Output the [x, y] coordinate of the center of the cell containing the given text.  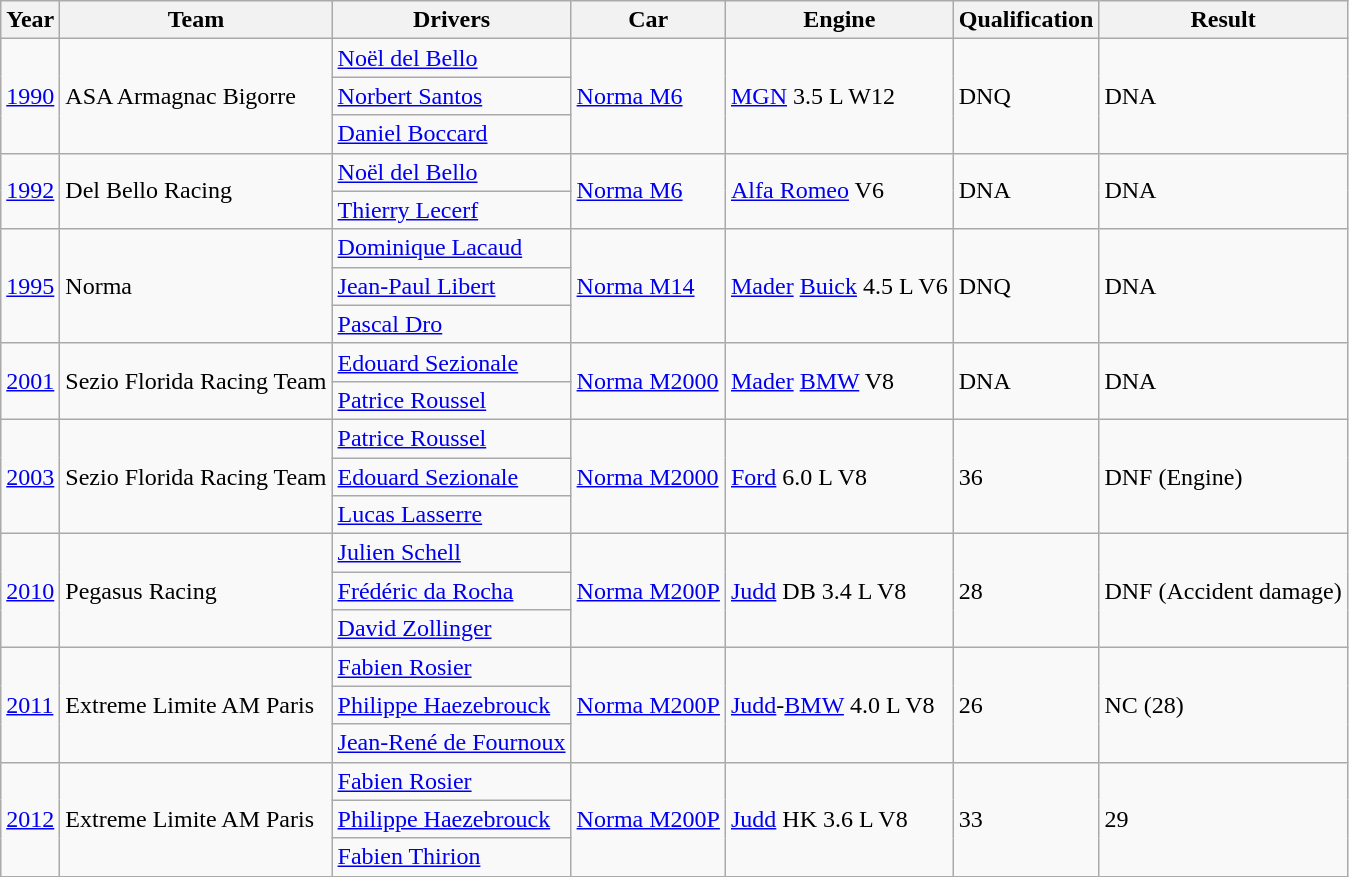
Jean-Paul Libert [452, 286]
2010 [30, 591]
1990 [30, 96]
ASA Armagnac Bigorre [196, 96]
Team [196, 20]
David Zollinger [452, 629]
NC (28) [1223, 705]
Norbert Santos [452, 96]
Daniel Boccard [452, 134]
Year [30, 20]
Judd DB 3.4 L V8 [839, 591]
Dominique Lacaud [452, 248]
33 [1026, 819]
Del Bello Racing [196, 191]
Thierry Lecerf [452, 210]
Pegasus Racing [196, 591]
Judd HK 3.6 L V8 [839, 819]
2011 [30, 705]
DNF (Engine) [1223, 476]
2003 [30, 476]
Norma [196, 286]
Fabien Thirion [452, 857]
Qualification [1026, 20]
Lucas Lasserre [452, 515]
Alfa Romeo V6 [839, 191]
1995 [30, 286]
29 [1223, 819]
Jean-René de Fournoux [452, 743]
Result [1223, 20]
DNF (Accident damage) [1223, 591]
2001 [30, 381]
Drivers [452, 20]
Mader Buick 4.5 L V6 [839, 286]
Judd-BMW 4.0 L V8 [839, 705]
Norma M14 [648, 286]
Ford 6.0 L V8 [839, 476]
1992 [30, 191]
Mader BMW V8 [839, 381]
Julien Schell [452, 553]
28 [1026, 591]
Car [648, 20]
Pascal Dro [452, 324]
26 [1026, 705]
Engine [839, 20]
MGN 3.5 L W12 [839, 96]
Frédéric da Rocha [452, 591]
36 [1026, 476]
2012 [30, 819]
